Scan for the cell matching the given text and deliver its [x, y] coordinate at center. 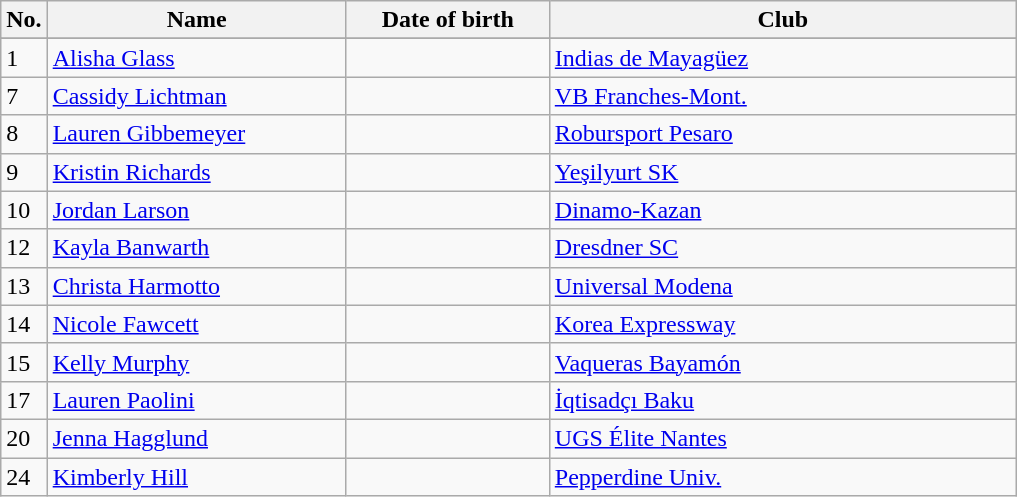
Pepperdine Univ. [782, 477]
Dresdner SC [782, 248]
Christa Harmotto [196, 286]
Cassidy Lichtman [196, 96]
İqtisadçı Baku [782, 400]
Kimberly Hill [196, 477]
Kelly Murphy [196, 362]
Alisha Glass [196, 58]
Jenna Hagglund [196, 438]
Nicole Fawcett [196, 324]
Date of birth [448, 20]
10 [24, 210]
Club [782, 20]
Lauren Gibbemeyer [196, 134]
Name [196, 20]
Korea Expressway [782, 324]
Kristin Richards [196, 172]
13 [24, 286]
24 [24, 477]
1 [24, 58]
8 [24, 134]
17 [24, 400]
Jordan Larson [196, 210]
7 [24, 96]
9 [24, 172]
Indias de Mayagüez [782, 58]
No. [24, 20]
Universal Modena [782, 286]
UGS Élite Nantes [782, 438]
12 [24, 248]
15 [24, 362]
20 [24, 438]
Kayla Banwarth [196, 248]
Yeşilyurt SK [782, 172]
14 [24, 324]
Dinamo-Kazan [782, 210]
VB Franches-Mont. [782, 96]
Lauren Paolini [196, 400]
Robursport Pesaro [782, 134]
Vaqueras Bayamón [782, 362]
